Pinpoint the cell where the given text exists, returning its (X, Y) midpoint coordinate. 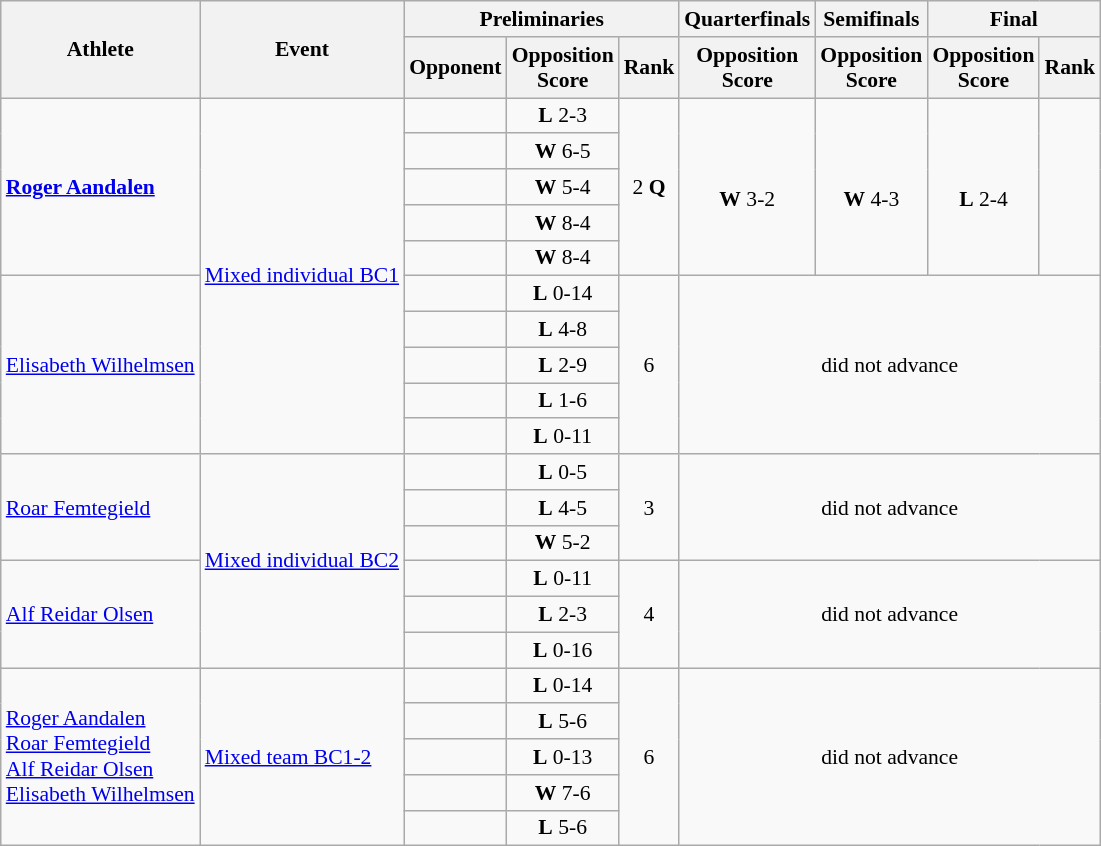
4 (650, 614)
Athlete (100, 50)
Mixed individual BC1 (302, 276)
Quarterfinals (747, 19)
W 4-3 (871, 187)
W 5-2 (563, 543)
Elisabeth Wilhelmsen (100, 365)
Final (1014, 19)
L 4-5 (563, 508)
Roar Femtegield (100, 508)
L 2-9 (563, 365)
Roger Aandalen (100, 187)
Mixed team BC1-2 (302, 757)
W 6-5 (563, 152)
Semifinals (871, 19)
Event (302, 50)
L 4-8 (563, 330)
Roger Aandalen Roar Femtegield Alf Reidar Olsen Elisabeth Wilhelmsen (100, 757)
W 5-4 (563, 187)
Opponent (456, 68)
W 3-2 (747, 187)
L 2-4 (983, 187)
W 7-6 (563, 793)
3 (650, 508)
L 0-16 (563, 650)
Preliminaries (542, 19)
2 Q (650, 187)
Alf Reidar Olsen (100, 614)
L 0-5 (563, 472)
Mixed individual BC2 (302, 561)
L 0-13 (563, 757)
L 1-6 (563, 401)
